Determine the [X, Y] coordinate at the center of the cell enclosing the given text.  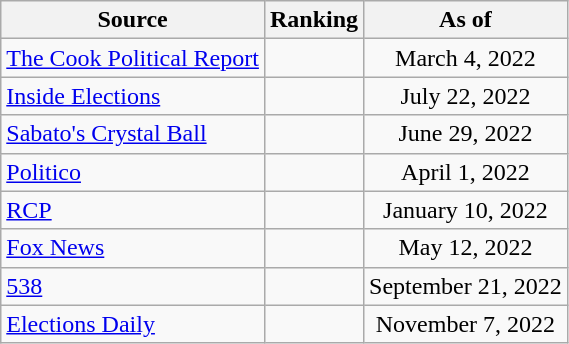
January 10, 2022 [466, 210]
Politico [133, 172]
June 29, 2022 [466, 134]
RCP [133, 210]
Elections Daily [133, 324]
November 7, 2022 [466, 324]
July 22, 2022 [466, 96]
The Cook Political Report [133, 58]
September 21, 2022 [466, 286]
May 12, 2022 [466, 248]
Inside Elections [133, 96]
Source [133, 20]
As of [466, 20]
Fox News [133, 248]
Sabato's Crystal Ball [133, 134]
538 [133, 286]
March 4, 2022 [466, 58]
Ranking [314, 20]
April 1, 2022 [466, 172]
